Return [x, y] of the center of cell containing provided text 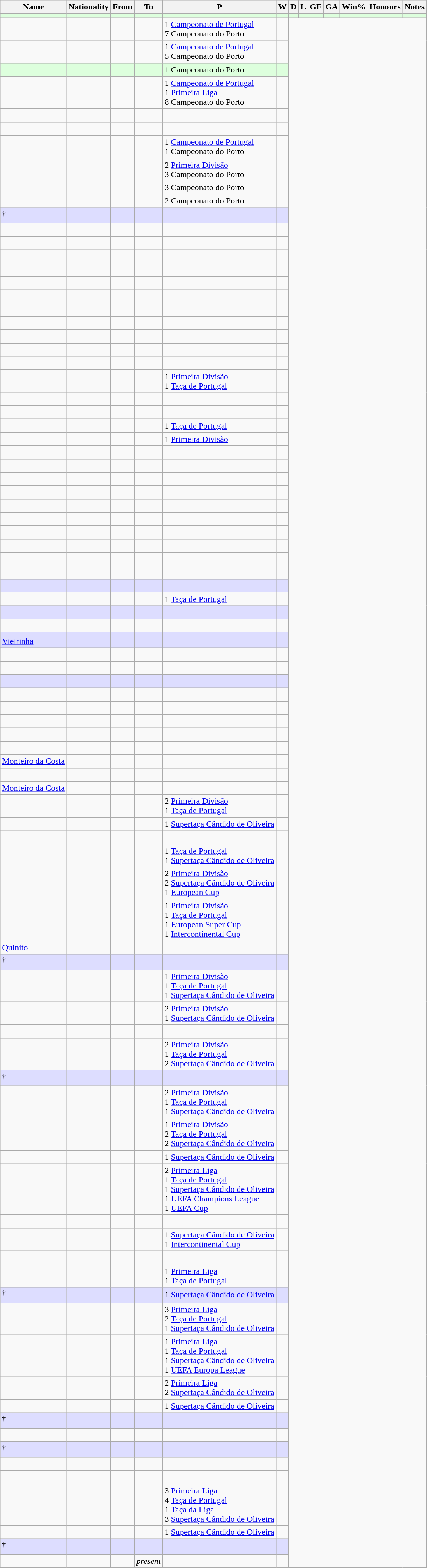
1 Campeonato do Porto [219, 70]
1 Primeira Divisão1 Taça de Portugal [219, 381]
Nationality [89, 7]
2 Primeira Divisão1 Supertaça Cândido de Oliveira [219, 1013]
Win% [353, 7]
Notes [414, 7]
3 Campeonato do Porto [219, 187]
L [303, 7]
W [282, 7]
From [122, 7]
Honours [385, 7]
2 Campeonato do Porto [219, 201]
1 Campeonato de Portugal1 Primeira Liga8 Campeonato do Porto [219, 92]
1 Campeonato de Portugal5 Campeonato do Porto [219, 52]
D [293, 7]
present [148, 1561]
1 Primeira Divisão2 Taça de Portugal2 Supertaça Cândido de Oliveira [219, 1134]
1 Primeira Liga1 Taça de Portugal1 Supertaça Cândido de Oliveira1 UEFA Europa League [219, 1356]
Quinito [34, 948]
2 Primeira Liga1 Taça de Portugal1 Supertaça Cândido de Oliveira1 UEFA Champions League1 UEFA Cup [219, 1189]
2 Primeira Divisão2 Supertaça Cândido de Oliveira1 European Cup [219, 883]
1 Taça de Portugal1 Supertaça Cândido de Oliveira [219, 855]
2 Primeira Divisão1 Taça de Portugal [219, 806]
Vieirinha [34, 640]
1 Primeira Divisão [219, 439]
1 Campeonato de Portugal7 Campeonato do Porto [219, 29]
1 Primeira Divisão1 Taça de Portugal1 Supertaça Cândido de Oliveira [219, 986]
1 Primeira Divisão1 Taça de Portugal1 European Super Cup1 Intercontinental Cup [219, 920]
P [219, 7]
1 Primeira Liga1 Taça de Portugal [219, 1275]
Name [34, 7]
2 Primeira Divisão1 Taça de Portugal2 Supertaça Cândido de Oliveira [219, 1054]
GF [316, 7]
GA [332, 7]
1 Campeonato de Portugal1 Campeonato do Porto [219, 146]
2 Primeira Divisão3 Campeonato do Porto [219, 169]
3 Primeira Liga2 Taça de Portugal1 Supertaça Cândido de Oliveira [219, 1319]
2 Primeira Divisão1 Taça de Portugal1 Supertaça Cândido de Oliveira [219, 1102]
3 Primeira Liga4 Taça de Portugal1 Taça da Liga3 Supertaça Cândido de Oliveira [219, 1505]
To [148, 7]
2 Primeira Liga2 Supertaça Cândido de Oliveira [219, 1388]
1 Supertaça Cândido de Oliveira1 Intercontinental Cup [219, 1240]
